Scan for the cell matching the given text and deliver its [x, y] coordinate at center. 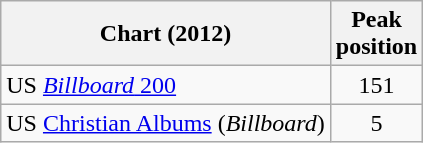
5 [376, 123]
US Billboard 200 [166, 85]
151 [376, 85]
Chart (2012) [166, 34]
Peakposition [376, 34]
US Christian Albums (Billboard) [166, 123]
